From the cell containing the given text, extract its center point as (x, y) coordinate. 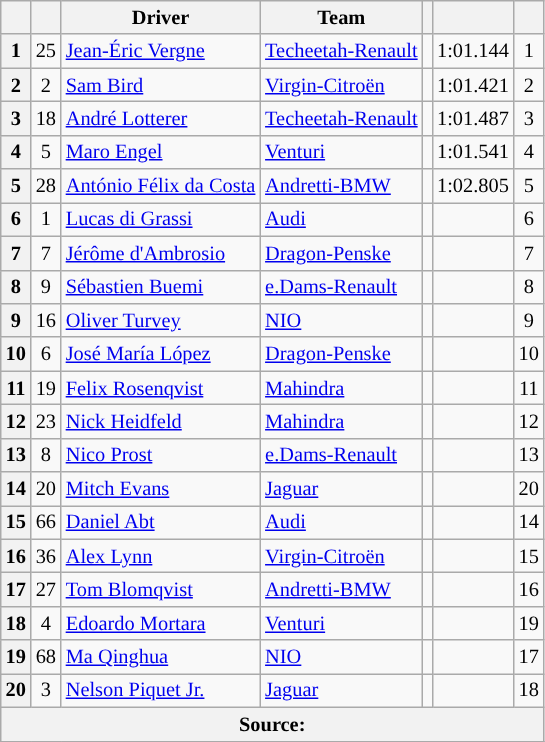
José María López (160, 354)
23 (46, 421)
Sébastien Buemi (160, 287)
Source: (272, 724)
Lucas di Grassi (160, 219)
68 (46, 657)
André Lotterer (160, 118)
Jérôme d'Ambrosio (160, 253)
1:01.144 (473, 51)
Alex Lynn (160, 556)
Daniel Abt (160, 522)
Sam Bird (160, 85)
Nick Heidfeld (160, 421)
28 (46, 186)
António Félix da Costa (160, 186)
27 (46, 589)
1:01.421 (473, 85)
Tom Blomqvist (160, 589)
Maro Engel (160, 152)
Ma Qinghua (160, 657)
66 (46, 522)
Driver (160, 17)
1:02.805 (473, 186)
Edoardo Mortara (160, 623)
Nico Prost (160, 455)
Team (341, 17)
Felix Rosenqvist (160, 388)
Mitch Evans (160, 489)
1:01.487 (473, 118)
Oliver Turvey (160, 320)
Jean-Éric Vergne (160, 51)
Nelson Piquet Jr. (160, 690)
1:01.541 (473, 152)
36 (46, 556)
25 (46, 51)
